Extract the (x, y) coordinate from the center of the cell holding the provided text.  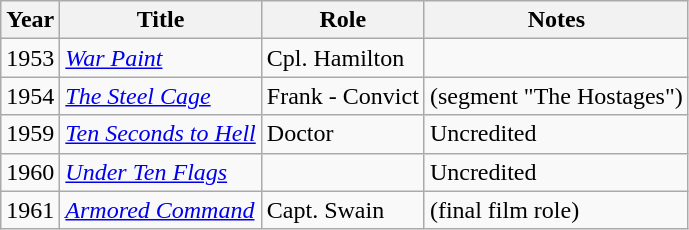
The Steel Cage (160, 96)
Doctor (342, 134)
1959 (30, 134)
Armored Command (160, 210)
Year (30, 20)
(segment "The Hostages") (556, 96)
1953 (30, 58)
Cpl. Hamilton (342, 58)
Capt. Swain (342, 210)
Role (342, 20)
Title (160, 20)
Ten Seconds to Hell (160, 134)
Notes (556, 20)
War Paint (160, 58)
(final film role) (556, 210)
1961 (30, 210)
Frank - Convict (342, 96)
1960 (30, 172)
1954 (30, 96)
Under Ten Flags (160, 172)
